Provide the (x, y) coordinate of the cell's center where the given text is located.  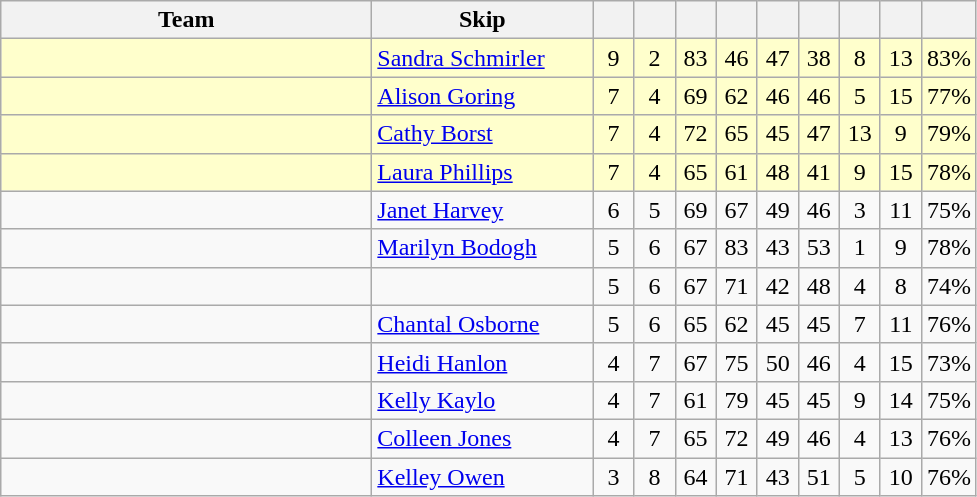
42 (778, 286)
Colleen Jones (482, 438)
51 (818, 477)
53 (818, 248)
Team (186, 20)
Cathy Borst (482, 134)
14 (900, 400)
50 (778, 362)
73% (948, 362)
75 (736, 362)
Alison Goring (482, 96)
83% (948, 58)
Sandra Schmirler (482, 58)
74% (948, 286)
1 (860, 248)
Laura Phillips (482, 172)
Kelley Owen (482, 477)
41 (818, 172)
10 (900, 477)
38 (818, 58)
Heidi Hanlon (482, 362)
Janet Harvey (482, 210)
77% (948, 96)
2 (654, 58)
Chantal Osborne (482, 324)
Skip (482, 20)
79 (736, 400)
Kelly Kaylo (482, 400)
79% (948, 134)
Marilyn Bodogh (482, 248)
64 (696, 477)
